Return (X, Y) of the center of cell containing provided text 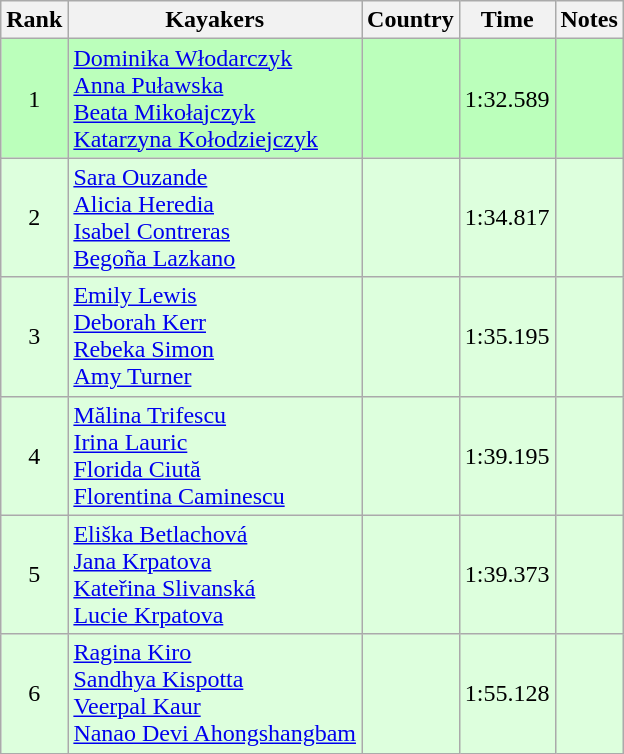
Notes (589, 20)
3 (34, 336)
1:39.195 (507, 456)
Sara OuzandeAlicia HerediaIsabel ContrerasBegoña Lazkano (215, 218)
1:34.817 (507, 218)
Ragina KiroSandhya KispottaVeerpal KaurNanao Devi Ahongshangbam (215, 694)
Dominika WłodarczykAnna PuławskaBeata MikołajczykKatarzyna Kołodziejczyk (215, 98)
Mălina TrifescuIrina LauricFlorida CiutăFlorentina Caminescu (215, 456)
1:55.128 (507, 694)
2 (34, 218)
Country (411, 20)
Emily LewisDeborah KerrRebeka SimonAmy Turner (215, 336)
Time (507, 20)
1 (34, 98)
5 (34, 574)
1:39.373 (507, 574)
4 (34, 456)
1:32.589 (507, 98)
6 (34, 694)
Rank (34, 20)
Eliška BetlachováJana KrpatovaKateřina SlivanskáLucie Krpatova (215, 574)
Kayakers (215, 20)
1:35.195 (507, 336)
